Identify which cell holds the provided text, then report its (X, Y) central coordinate. 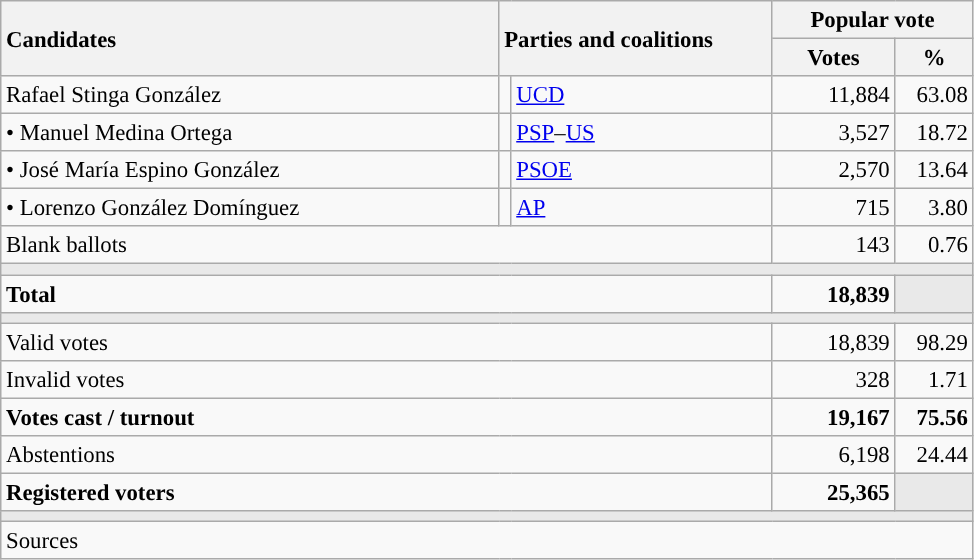
PSP–US (642, 133)
13.64 (934, 170)
Popular vote (872, 20)
Abstentions (386, 455)
75.56 (934, 417)
3,527 (834, 133)
• José María Espino González (250, 170)
19,167 (834, 417)
63.08 (934, 95)
Votes (834, 58)
328 (834, 379)
3.80 (934, 208)
Invalid votes (386, 379)
1.71 (934, 379)
143 (834, 245)
PSOE (642, 170)
6,198 (834, 455)
UCD (642, 95)
11,884 (834, 95)
24.44 (934, 455)
Votes cast / turnout (386, 417)
Valid votes (386, 342)
715 (834, 208)
Rafael Stinga González (250, 95)
• Lorenzo González Domínguez (250, 208)
AP (642, 208)
Parties and coalitions (636, 38)
18.72 (934, 133)
98.29 (934, 342)
Candidates (250, 38)
2,570 (834, 170)
25,365 (834, 492)
Sources (487, 540)
Blank ballots (386, 245)
Registered voters (386, 492)
0.76 (934, 245)
• Manuel Medina Ortega (250, 133)
Total (386, 294)
% (934, 58)
